Capture the cell that displays the provided text and extract its (x, y) central coordinate. 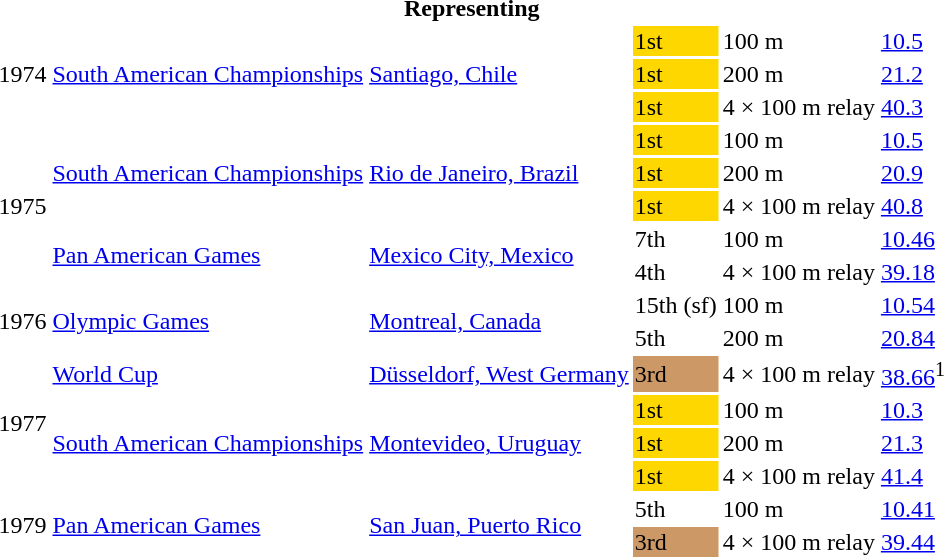
World Cup (208, 374)
Montreal, Canada (500, 322)
Santiago, Chile (500, 74)
7th (676, 239)
Montevideo, Uruguay (500, 443)
San Juan, Puerto Rico (500, 526)
Düsseldorf, West Germany (500, 374)
15th (sf) (676, 305)
4th (676, 272)
Mexico City, Mexico (500, 256)
Rio de Janeiro, Brazil (500, 173)
Olympic Games (208, 322)
